Return the (x, y) coordinate for the center point of the cell that contains the specified text.  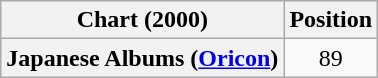
Japanese Albums (Oricon) (142, 58)
Position (331, 20)
Chart (2000) (142, 20)
89 (331, 58)
